Scan for the cell matching the given text and deliver its [X, Y] coordinate at center. 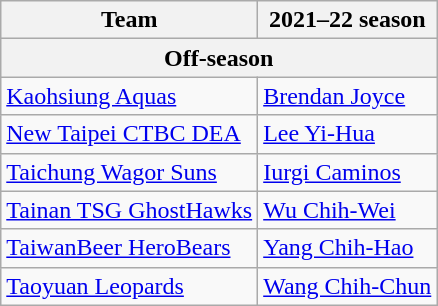
New Taipei CTBC DEA [130, 134]
Iurgi Caminos [348, 172]
TaiwanBeer HeroBears [130, 248]
Lee Yi-Hua [348, 134]
Yang Chih-Hao [348, 248]
Brendan Joyce [348, 96]
Wang Chih-Chun [348, 286]
Kaohsiung Aquas [130, 96]
Taoyuan Leopards [130, 286]
Team [130, 20]
Taichung Wagor Suns [130, 172]
Wu Chih-Wei [348, 210]
2021–22 season [348, 20]
Tainan TSG GhostHawks [130, 210]
Off-season [219, 58]
